Scan for the cell matching the given text and deliver its (x, y) coordinate at center. 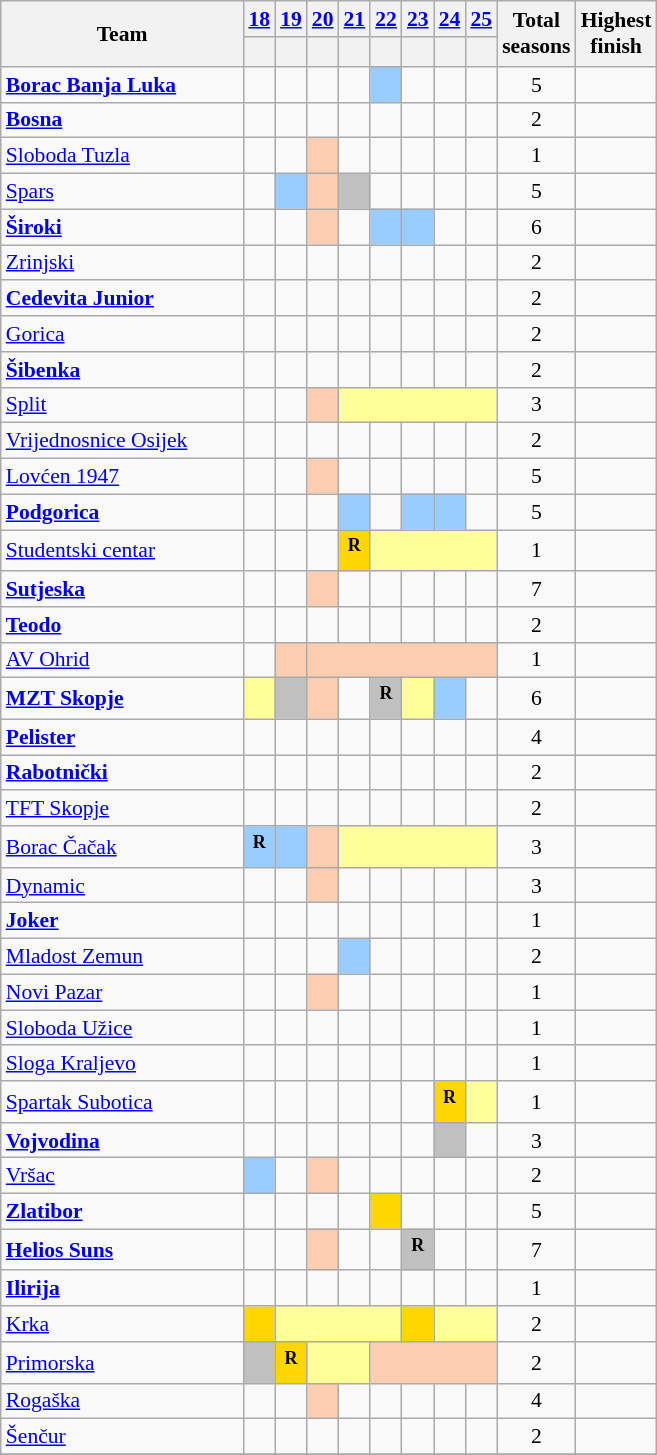
23 (418, 19)
Studentski centar (122, 550)
Podgorica (122, 512)
Highestfinish (616, 34)
Spartak Subotica (122, 1102)
20 (323, 19)
Borac Banja Luka (122, 85)
19 (291, 19)
24 (450, 19)
MZT Skopje (122, 698)
Široki (122, 227)
18 (259, 19)
Vršac (122, 1176)
Joker (122, 921)
Mladost Zemun (122, 957)
21 (355, 19)
Ilirija (122, 1289)
Vojvodina (122, 1141)
Split (122, 405)
Zrinjski (122, 263)
Bosna (122, 120)
Šibenka (122, 370)
Cedevita Junior (122, 299)
Pelister (122, 737)
Sloboda Tuzla (122, 156)
Totalseasons (536, 34)
22 (386, 19)
Krka (122, 1324)
Sutjeska (122, 589)
Novi Pazar (122, 992)
Zlatibor (122, 1212)
Helios Suns (122, 1250)
Teodo (122, 625)
Sloboda Užice (122, 1028)
TFT Skopje (122, 809)
Vrijednosnice Osijek (122, 441)
Dynamic (122, 886)
AV Ohrid (122, 660)
Rabotnički (122, 773)
Borac Čačak (122, 846)
Team (122, 34)
25 (481, 19)
Lovćen 1947 (122, 477)
Spars (122, 192)
Gorica (122, 334)
Šenčur (122, 1437)
Primorska (122, 1362)
Sloga Kraljevo (122, 1064)
Rogaška (122, 1401)
